Pinpoint the cell where the given text exists, returning its [X, Y] midpoint coordinate. 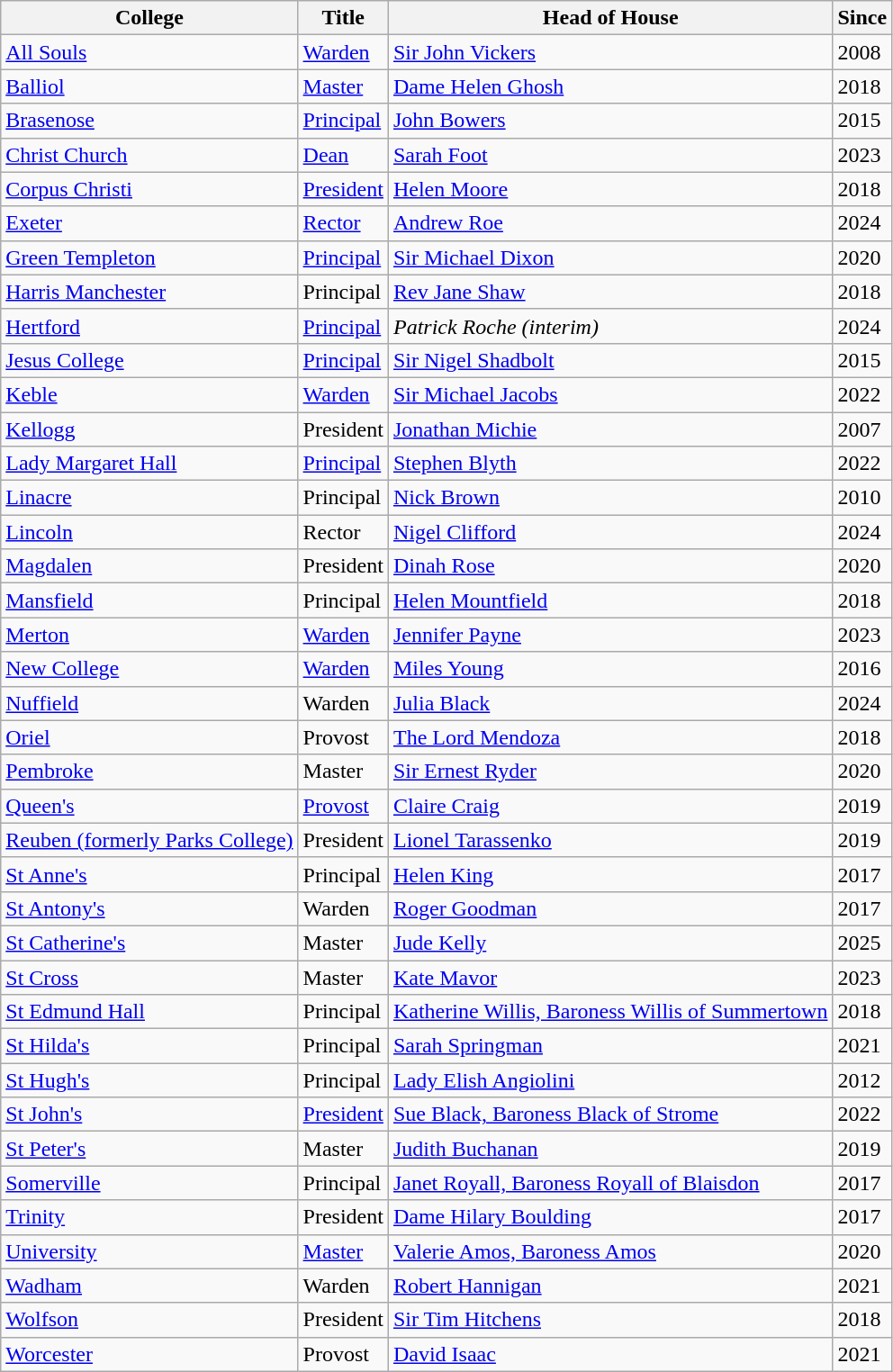
Dean [343, 155]
2010 [862, 498]
Corpus Christi [149, 189]
David Isaac [610, 1354]
2025 [862, 943]
Sarah Foot [610, 155]
Miles Young [610, 669]
Pembroke [149, 772]
St Catherine's [149, 943]
Since [862, 18]
Kate Mavor [610, 977]
Robert Hannigan [610, 1286]
Valerie Amos, Baroness Amos [610, 1251]
2012 [862, 1080]
Claire Craig [610, 806]
Christ Church [149, 155]
Lady Elish Angiolini [610, 1080]
Title [343, 18]
Lincoln [149, 532]
Sue Black, Baroness Black of Strome [610, 1115]
Nigel Clifford [610, 532]
Sir Michael Dixon [610, 257]
The Lord Mendoza [610, 737]
Roger Goodman [610, 908]
All Souls [149, 52]
Balliol [149, 86]
Dinah Rose [610, 566]
New College [149, 669]
Lionel Tarassenko [610, 840]
Sir Tim Hitchens [610, 1320]
Nick Brown [610, 498]
John Bowers [610, 121]
Jesus College [149, 360]
Hertford [149, 326]
Dame Helen Ghosh [610, 86]
Merton [149, 635]
Jude Kelly [610, 943]
2007 [862, 429]
Sarah Springman [610, 1046]
Green Templeton [149, 257]
Linacre [149, 498]
St Anne's [149, 874]
St Hilda's [149, 1046]
Helen King [610, 874]
Sir John Vickers [610, 52]
Trinity [149, 1217]
College [149, 18]
Reuben (formerly Parks College) [149, 840]
Helen Moore [610, 189]
St Peter's [149, 1149]
Rev Jane Shaw [610, 292]
2016 [862, 669]
Wadham [149, 1286]
St Hugh's [149, 1080]
St Edmund Hall [149, 1012]
Kellogg [149, 429]
Lady Margaret Hall [149, 464]
Somerville [149, 1183]
St Antony's [149, 908]
Judith Buchanan [610, 1149]
Mansfield [149, 600]
Jonathan Michie [610, 429]
Julia Black [610, 703]
Oriel [149, 737]
Sir Michael Jacobs [610, 394]
Janet Royall, Baroness Royall of Blaisdon [610, 1183]
Katherine Willis, Baroness Willis of Summertown [610, 1012]
Helen Mountfield [610, 600]
2008 [862, 52]
Dame Hilary Boulding [610, 1217]
Wolfson [149, 1320]
Andrew Roe [610, 223]
Stephen Blyth [610, 464]
Head of House [610, 18]
Exeter [149, 223]
Patrick Roche (interim) [610, 326]
Keble [149, 394]
Queen's [149, 806]
Harris Manchester [149, 292]
Sir Nigel Shadbolt [610, 360]
University [149, 1251]
Worcester [149, 1354]
Brasenose [149, 121]
Nuffield [149, 703]
St John's [149, 1115]
St Cross [149, 977]
Jennifer Payne [610, 635]
Magdalen [149, 566]
Sir Ernest Ryder [610, 772]
